Scan for the cell matching the given text and deliver its (x, y) coordinate at center. 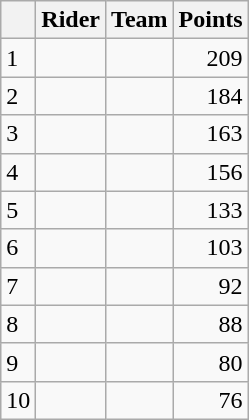
5 (18, 210)
Team (140, 20)
184 (210, 96)
4 (18, 172)
133 (210, 210)
Points (210, 20)
1 (18, 58)
163 (210, 134)
10 (18, 400)
76 (210, 400)
88 (210, 324)
156 (210, 172)
92 (210, 286)
3 (18, 134)
Rider (71, 20)
2 (18, 96)
7 (18, 286)
6 (18, 248)
80 (210, 362)
8 (18, 324)
103 (210, 248)
9 (18, 362)
209 (210, 58)
